Return the (x, y) coordinate for the center point of the cell that contains the specified text.  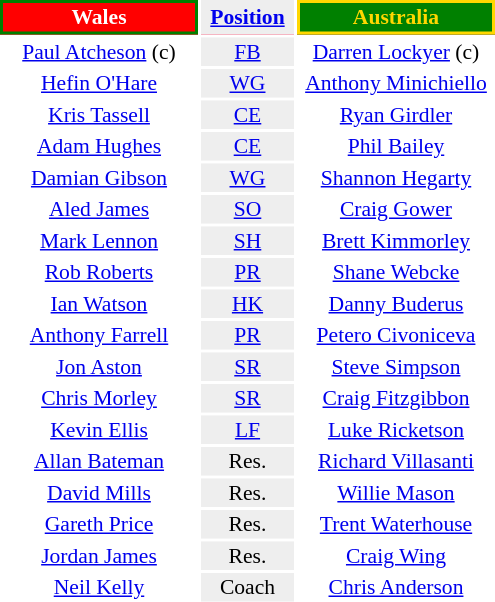
Neil Kelly (99, 587)
Paul Atcheson (c) (99, 52)
Wales (99, 17)
David Mills (99, 492)
LF (248, 430)
Steve Simpson (396, 366)
FB (248, 52)
Mark Lennon (99, 240)
Luke Ricketson (396, 430)
Craig Fitzgibbon (396, 398)
Craig Wing (396, 556)
Chris Anderson (396, 587)
Kevin Ellis (99, 430)
Richard Villasanti (396, 461)
Kris Tassell (99, 114)
SH (248, 240)
Adam Hughes (99, 146)
SO (248, 209)
Gareth Price (99, 524)
Danny Buderus (396, 304)
Willie Mason (396, 492)
Chris Morley (99, 398)
Brett Kimmorley (396, 240)
Jordan James (99, 556)
Allan Bateman (99, 461)
Anthony Minichiello (396, 83)
Trent Waterhouse (396, 524)
Damian Gibson (99, 178)
Phil Bailey (396, 146)
Shane Webcke (396, 272)
Hefin O'Hare (99, 83)
Rob Roberts (99, 272)
Petero Civoniceva (396, 335)
Shannon Hegarty (396, 178)
Darren Lockyer (c) (396, 52)
Craig Gower (396, 209)
Coach (248, 587)
Ryan Girdler (396, 114)
Jon Aston (99, 366)
HK (248, 304)
Ian Watson (99, 304)
Position (248, 17)
Anthony Farrell (99, 335)
Australia (396, 17)
Aled James (99, 209)
